Find where the given text appears and provide that cell's center as (X, Y) coordinate. 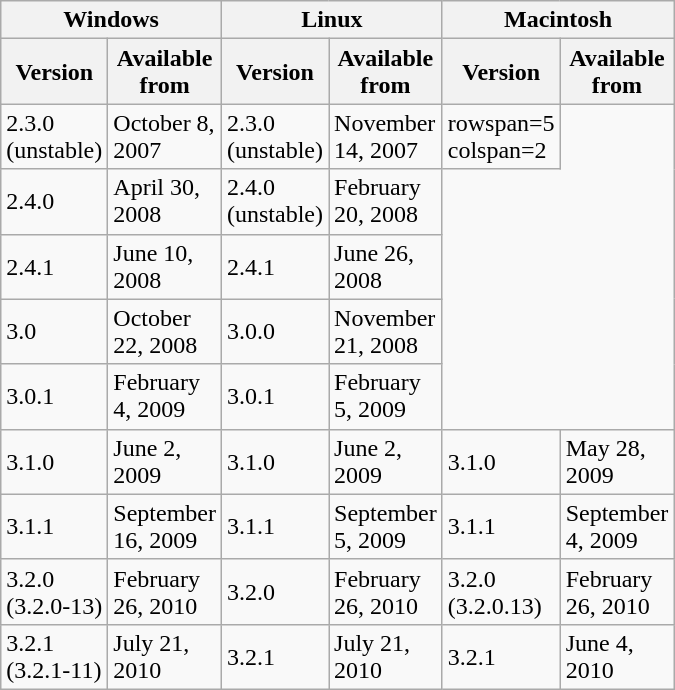
May 28, 2009 (617, 462)
2.4.0 (unstable) (274, 202)
September 16, 2009 (165, 526)
3.2.0 (3.2.0.13) (501, 592)
3.0 (54, 332)
Windows (112, 20)
3.2.0 (3.2.0-13) (54, 592)
February 20, 2008 (386, 202)
September 5, 2009 (386, 526)
3.0.0 (274, 332)
November 21, 2008 (386, 332)
October 22, 2008 (165, 332)
September 4, 2009 (617, 526)
October 8, 2007 (165, 136)
April 30, 2008 (165, 202)
June 10, 2008 (165, 266)
2.4.0 (54, 202)
Linux (332, 20)
February 4, 2009 (165, 396)
November 14, 2007 (386, 136)
rowspan=5 colspan=2 (501, 136)
3.2.1 (3.2.1-11) (54, 656)
June 4, 2010 (617, 656)
February 5, 2009 (386, 396)
Macintosh (558, 20)
June 26, 2008 (386, 266)
3.2.0 (274, 592)
